Determine the (X, Y) coordinate at the center of the cell enclosing the given text.  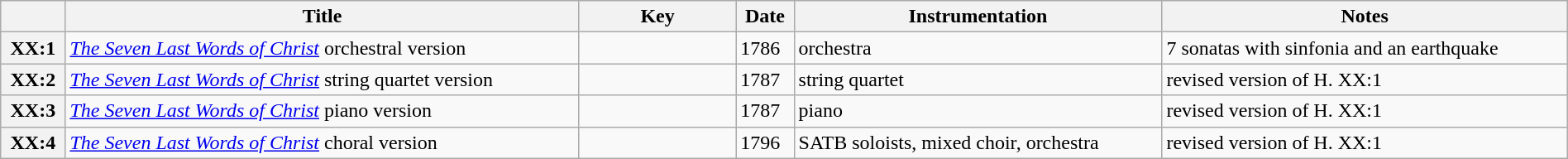
1796 (765, 142)
The Seven Last Words of Christ orchestral version (323, 48)
The Seven Last Words of Christ string quartet version (323, 79)
piano (978, 111)
XX:1 (33, 48)
Notes (1365, 17)
The Seven Last Words of Christ choral version (323, 142)
The Seven Last Words of Christ piano version (323, 111)
1786 (765, 48)
Key (657, 17)
XX:4 (33, 142)
string quartet (978, 79)
Instrumentation (978, 17)
Title (323, 17)
7 sonatas with sinfonia and an earthquake (1365, 48)
XX:2 (33, 79)
SATB soloists, mixed choir, orchestra (978, 142)
orchestra (978, 48)
XX:3 (33, 111)
Date (765, 17)
